Return (X, Y) of the center of cell containing provided text 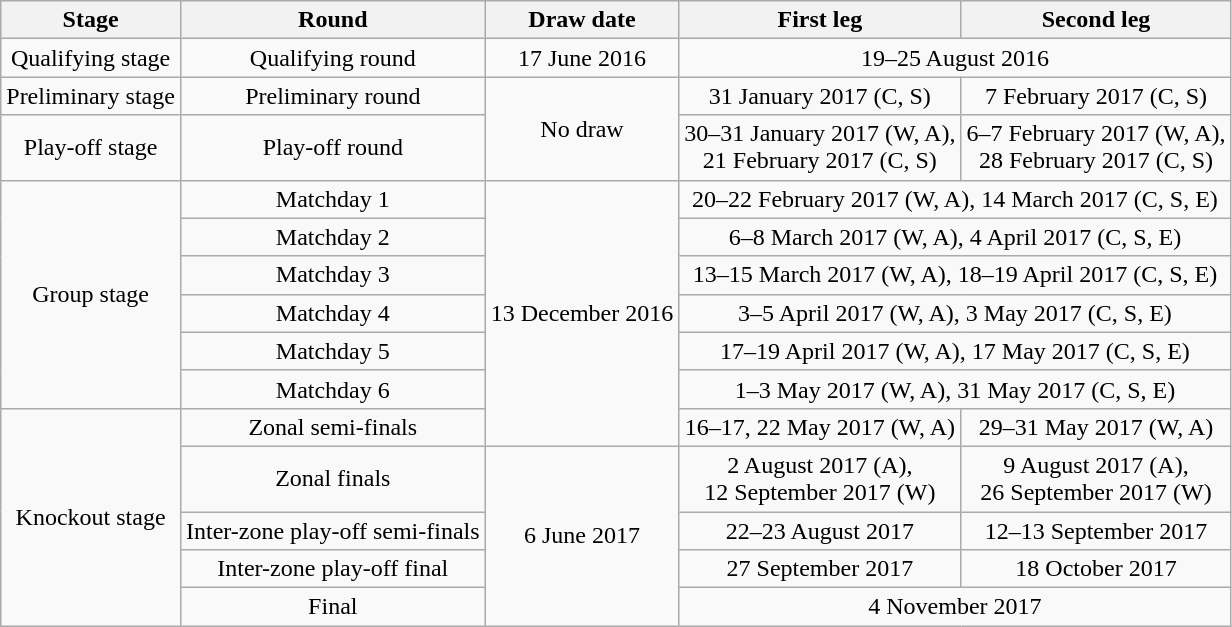
Draw date (582, 20)
16–17, 22 May 2017 (W, A) (820, 427)
6–8 March 2017 (W, A), 4 April 2017 (C, S, E) (955, 237)
Knockout stage (91, 516)
Second leg (1096, 20)
Matchday 2 (332, 237)
13 December 2016 (582, 313)
Matchday 5 (332, 351)
Final (332, 607)
Qualifying stage (91, 58)
Matchday 1 (332, 199)
Stage (91, 20)
Qualifying round (332, 58)
6–7 February 2017 (W, A),28 February 2017 (C, S) (1096, 148)
6 June 2017 (582, 536)
19–25 August 2016 (955, 58)
12–13 September 2017 (1096, 531)
Inter-zone play-off semi-finals (332, 531)
2 August 2017 (A),12 September 2017 (W) (820, 478)
20–22 February 2017 (W, A), 14 March 2017 (C, S, E) (955, 199)
No draw (582, 128)
Group stage (91, 294)
First leg (820, 20)
Zonal semi-finals (332, 427)
Preliminary stage (91, 96)
27 September 2017 (820, 569)
Matchday 3 (332, 275)
Matchday 6 (332, 389)
29–31 May 2017 (W, A) (1096, 427)
Round (332, 20)
13–15 March 2017 (W, A), 18–19 April 2017 (C, S, E) (955, 275)
31 January 2017 (C, S) (820, 96)
Matchday 4 (332, 313)
17 June 2016 (582, 58)
30–31 January 2017 (W, A),21 February 2017 (C, S) (820, 148)
Play-off round (332, 148)
3–5 April 2017 (W, A), 3 May 2017 (C, S, E) (955, 313)
22–23 August 2017 (820, 531)
9 August 2017 (A),26 September 2017 (W) (1096, 478)
Zonal finals (332, 478)
1–3 May 2017 (W, A), 31 May 2017 (C, S, E) (955, 389)
Preliminary round (332, 96)
7 February 2017 (C, S) (1096, 96)
18 October 2017 (1096, 569)
4 November 2017 (955, 607)
17–19 April 2017 (W, A), 17 May 2017 (C, S, E) (955, 351)
Inter-zone play-off final (332, 569)
Play-off stage (91, 148)
